Search for the cell housing the specified text and yield its [x, y] center coordinate. 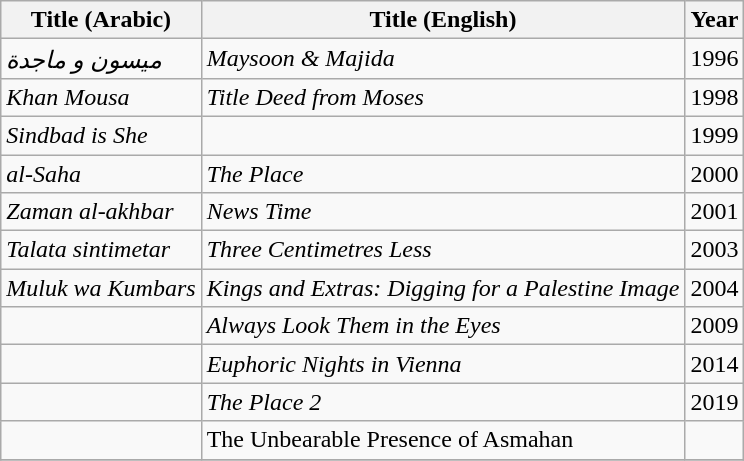
2001 [714, 212]
2019 [714, 402]
Year [714, 20]
Khan Mousa [101, 97]
The Place 2 [443, 402]
Kings and Extras: Digging for a Palestine Image [443, 288]
Title (Arabic) [101, 20]
2014 [714, 364]
1999 [714, 135]
2009 [714, 326]
Title Deed from Moses [443, 97]
2004 [714, 288]
Sindbad is She [101, 135]
Always Look Them in the Eyes [443, 326]
Talata sintimetar [101, 250]
Zaman al-akhbar [101, 212]
The Unbearable Presence of Asmahan [443, 440]
Title (English) [443, 20]
The Place [443, 173]
1996 [714, 59]
2003 [714, 250]
ميسون و ماجدة [101, 59]
Euphoric Nights in Vienna [443, 364]
Muluk wa Kumbars [101, 288]
al-Saha [101, 173]
Maysoon & Majida [443, 59]
News Time [443, 212]
1998 [714, 97]
Three Centimetres Less [443, 250]
2000 [714, 173]
